Extract the (x, y) coordinate from the center of the cell holding the provided text.  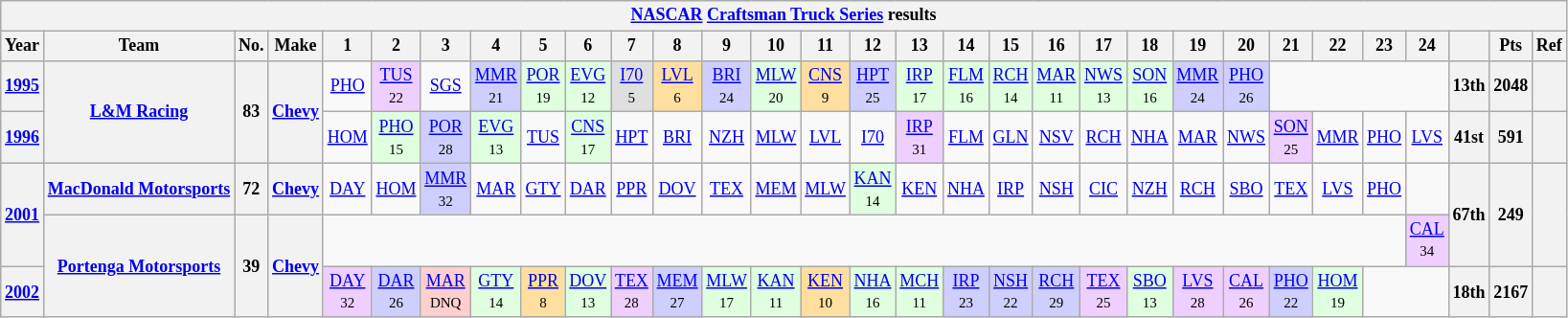
HPT25 (873, 86)
PHO22 (1291, 292)
DOV (677, 189)
18th (1469, 292)
IRP17 (920, 86)
16 (1057, 46)
PHO15 (397, 138)
21 (1291, 46)
SGS (446, 86)
15 (1011, 46)
72 (251, 189)
FLM (966, 138)
MEM27 (677, 292)
41st (1469, 138)
HOM19 (1337, 292)
DAY32 (347, 292)
CNS9 (826, 86)
IRP (1011, 189)
DAR26 (397, 292)
6 (588, 46)
23 (1385, 46)
Ref (1549, 46)
NASCAR Craftsman Truck Series results (784, 15)
SBO13 (1149, 292)
8 (677, 46)
2 (397, 46)
TUS22 (397, 86)
IRP31 (920, 138)
No. (251, 46)
HPT (632, 138)
2001 (23, 215)
9 (726, 46)
13th (1469, 86)
MacDonald Motorsports (138, 189)
GTY (543, 189)
Make (296, 46)
DAY (347, 189)
BRI24 (726, 86)
PPR8 (543, 292)
NWS (1247, 138)
17 (1103, 46)
IRP23 (966, 292)
EVG13 (496, 138)
DOV13 (588, 292)
2167 (1511, 292)
MMR24 (1197, 86)
5 (543, 46)
4 (496, 46)
POR19 (543, 86)
MMR21 (496, 86)
MEM (776, 189)
SBO (1247, 189)
CAL26 (1247, 292)
LVS28 (1197, 292)
L&M Racing (138, 111)
83 (251, 111)
14 (966, 46)
MLW17 (726, 292)
EVG12 (588, 86)
CAL34 (1427, 240)
20 (1247, 46)
PHO26 (1247, 86)
19 (1197, 46)
1995 (23, 86)
Team (138, 46)
KAN11 (776, 292)
7 (632, 46)
249 (1511, 215)
39 (251, 266)
KEN (920, 189)
12 (873, 46)
Pts (1511, 46)
2002 (23, 292)
BRI (677, 138)
2048 (1511, 86)
GLN (1011, 138)
I70 (873, 138)
1 (347, 46)
Portenga Motorsports (138, 266)
KEN10 (826, 292)
CIC (1103, 189)
MAR11 (1057, 86)
18 (1149, 46)
TEX28 (632, 292)
591 (1511, 138)
RCH14 (1011, 86)
TEX25 (1103, 292)
MCH11 (920, 292)
NSH (1057, 189)
MLW20 (776, 86)
SON16 (1149, 86)
11 (826, 46)
MMR (1337, 138)
CNS17 (588, 138)
SON25 (1291, 138)
13 (920, 46)
NSV (1057, 138)
I705 (632, 86)
PPR (632, 189)
Year (23, 46)
LVL6 (677, 86)
KAN14 (873, 189)
22 (1337, 46)
24 (1427, 46)
GTY14 (496, 292)
MARDNQ (446, 292)
RCH29 (1057, 292)
POR28 (446, 138)
NWS13 (1103, 86)
10 (776, 46)
TUS (543, 138)
FLM16 (966, 86)
67th (1469, 215)
NSH22 (1011, 292)
MMR32 (446, 189)
DAR (588, 189)
NHA16 (873, 292)
1996 (23, 138)
3 (446, 46)
LVL (826, 138)
